Locate the cell with the specified text and output its [X, Y] center coordinate. 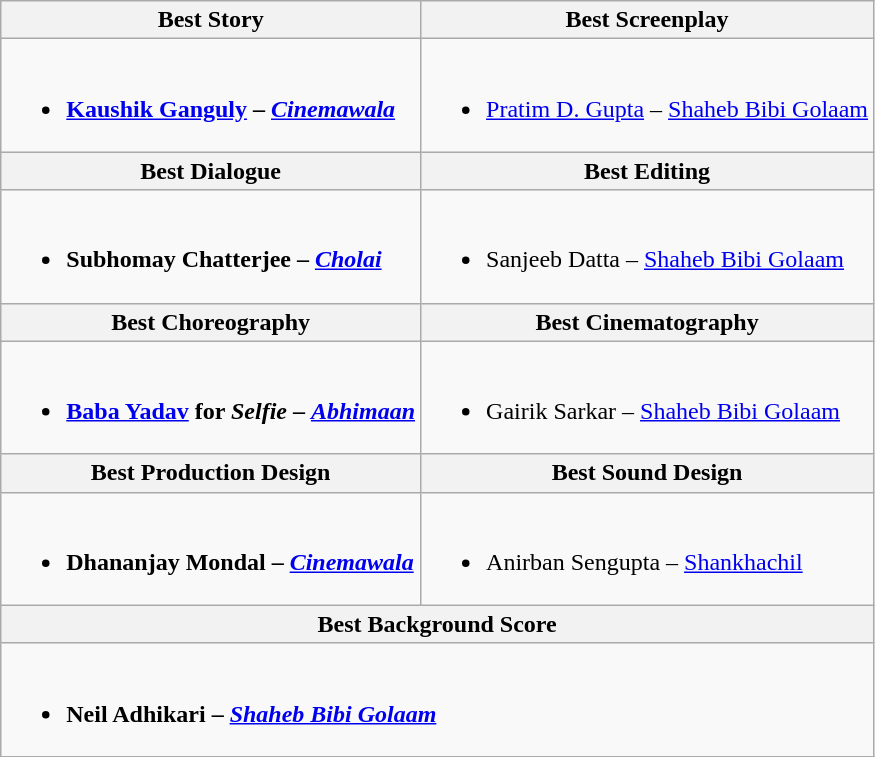
Best Story [211, 20]
Best Production Design [211, 473]
Kaushik Ganguly – Cinemawala [211, 96]
Subhomay Chatterjee – Cholai [211, 246]
Neil Adhikari – Shaheb Bibi Golaam [438, 700]
Anirban Sengupta – Shankhachil [648, 548]
Best Screenplay [648, 20]
Best Choreography [211, 322]
Pratim D. Gupta – Shaheb Bibi Golaam [648, 96]
Best Cinematography [648, 322]
Best Dialogue [211, 171]
Sanjeeb Datta – Shaheb Bibi Golaam [648, 246]
Best Background Score [438, 624]
Baba Yadav for Selfie – Abhimaan [211, 398]
Gairik Sarkar – Shaheb Bibi Golaam [648, 398]
Best Editing [648, 171]
Best Sound Design [648, 473]
Dhananjay Mondal – Cinemawala [211, 548]
